Return (X, Y) of the center of cell containing provided text 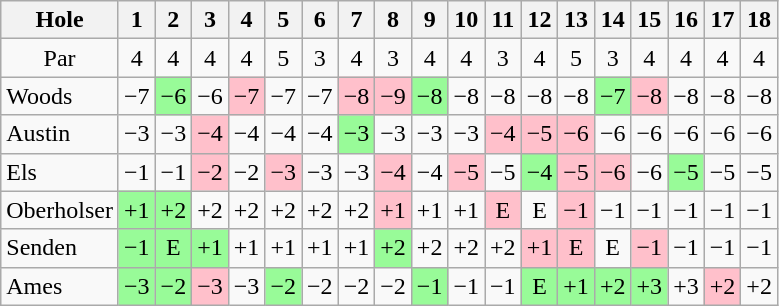
Woods (60, 96)
9 (430, 20)
12 (540, 20)
Senden (60, 248)
−9 (394, 96)
8 (394, 20)
17 (722, 20)
13 (576, 20)
Austin (60, 134)
7 (356, 20)
6 (320, 20)
1 (136, 20)
Hole (60, 20)
14 (612, 20)
Ames (60, 286)
16 (686, 20)
11 (504, 20)
15 (650, 20)
18 (760, 20)
10 (466, 20)
Els (60, 172)
2 (174, 20)
Oberholser (60, 210)
Par (60, 58)
